Search for the cell housing the specified text and yield its (x, y) center coordinate. 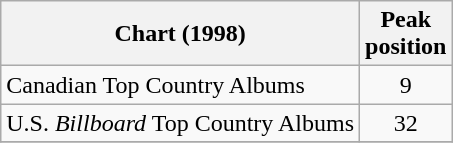
Canadian Top Country Albums (180, 85)
U.S. Billboard Top Country Albums (180, 123)
9 (406, 85)
32 (406, 123)
Chart (1998) (180, 34)
Peakposition (406, 34)
